Detect which cell encompasses the target text, then output its (X, Y) center coordinate. 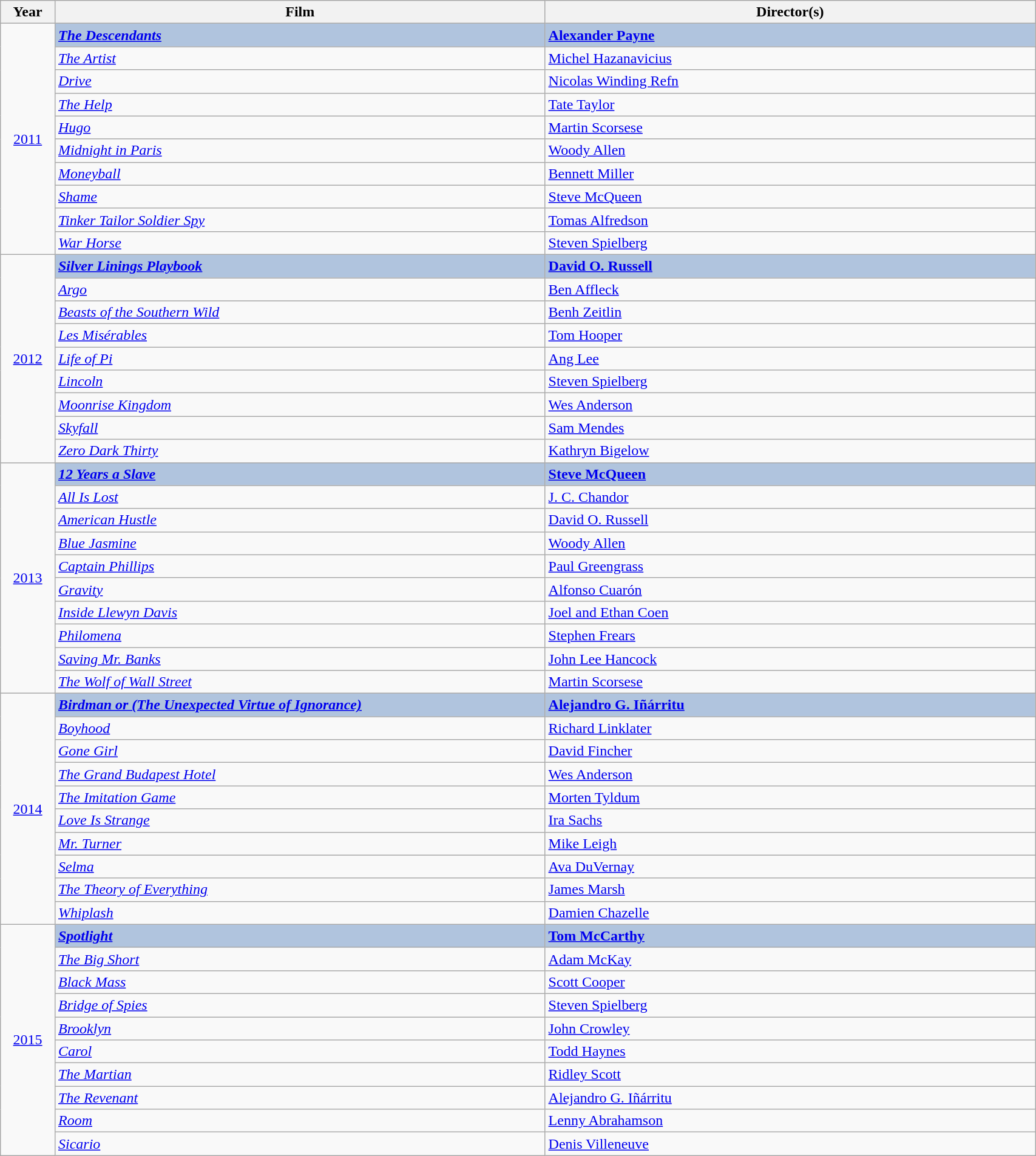
Whiplash (300, 913)
Sam Mendes (790, 428)
Room (300, 1121)
The Theory of Everything (300, 890)
Alexander Payne (790, 35)
2014 (28, 810)
Bridge of Spies (300, 1005)
The Artist (300, 58)
2013 (28, 578)
Saving Mr. Banks (300, 658)
Paul Greengrass (790, 566)
Carol (300, 1052)
12 Years a Slave (300, 474)
Alfonso Cuarón (790, 589)
Drive (300, 81)
Tom Hooper (790, 336)
Ridley Scott (790, 1075)
Morten Tyldum (790, 797)
Gravity (300, 589)
Adam McKay (790, 959)
Lincoln (300, 382)
Black Mass (300, 982)
Kathryn Bigelow (790, 451)
Spotlight (300, 936)
2015 (28, 1040)
Year (28, 12)
John Lee Hancock (790, 658)
Les Misérables (300, 336)
Captain Phillips (300, 566)
The Martian (300, 1075)
Argo (300, 289)
Silver Linings Playbook (300, 266)
Damien Chazelle (790, 913)
Midnight in Paris (300, 150)
Ira Sachs (790, 820)
American Hustle (300, 520)
John Crowley (790, 1029)
Todd Haynes (790, 1052)
Moonrise Kingdom (300, 405)
Lenny Abrahamson (790, 1121)
War Horse (300, 243)
The Big Short (300, 959)
Sicario (300, 1144)
Mike Leigh (790, 843)
The Descendants (300, 35)
Philomena (300, 635)
Ang Lee (790, 359)
Director(s) (790, 12)
Selma (300, 867)
Birdman or (The Unexpected Virtue of Ignorance) (300, 705)
Love Is Strange (300, 820)
Shame (300, 197)
Bennett Miller (790, 174)
Michel Hazanavicius (790, 58)
Richard Linklater (790, 728)
Nicolas Winding Refn (790, 81)
Tate Taylor (790, 104)
Joel and Ethan Coen (790, 612)
2011 (28, 140)
David Fincher (790, 751)
Boyhood (300, 728)
The Revenant (300, 1098)
Brooklyn (300, 1029)
Tomas Alfredson (790, 220)
The Imitation Game (300, 797)
Inside Llewyn Davis (300, 612)
Hugo (300, 127)
Life of Pi (300, 359)
The Help (300, 104)
2012 (28, 358)
Zero Dark Thirty (300, 451)
Benh Zeitlin (790, 313)
Denis Villeneuve (790, 1144)
Beasts of the Southern Wild (300, 313)
Film (300, 12)
Blue Jasmine (300, 543)
Skyfall (300, 428)
Moneyball (300, 174)
Gone Girl (300, 751)
Stephen Frears (790, 635)
Ben Affleck (790, 289)
James Marsh (790, 890)
Tinker Tailor Soldier Spy (300, 220)
The Wolf of Wall Street (300, 682)
Mr. Turner (300, 843)
Tom McCarthy (790, 936)
The Grand Budapest Hotel (300, 774)
Scott Cooper (790, 982)
J. C. Chandor (790, 497)
All Is Lost (300, 497)
Ava DuVernay (790, 867)
